From the cell containing the given text, extract its center point as (x, y) coordinate. 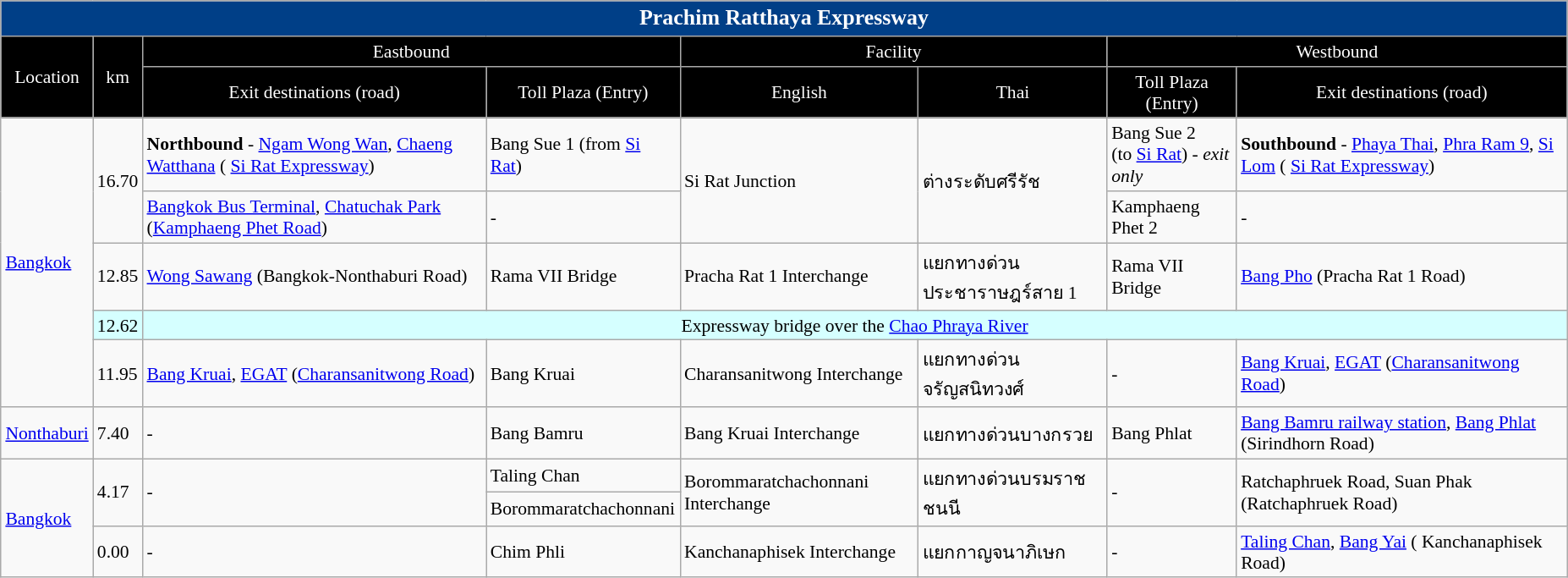
Bang Pho (Pracha Rat 1 Road) (1402, 278)
Kamphaeng Phet 2 (1172, 217)
Bang Kruai Interchange (799, 433)
Bang Sue 1 (from Si Rat) (584, 156)
แยกทางด่วนบรมราชชนนี (1013, 493)
แยกทางด่วนบางกรวย (1013, 433)
km (118, 78)
4.17 (118, 493)
Pracha Rat 1 Interchange (799, 278)
Wong Sawang (Bangkok-Nonthaburi Road) (314, 278)
แยกกาญจนาภิเษก (1013, 552)
Si Rat Junction (799, 181)
16.70 (118, 181)
Eastbound (411, 52)
แยกทางด่วนจรัญสนิทวงศ์ (1013, 374)
Bangkok Bus Terminal, Chatuchak Park (Kamphaeng Phet Road) (314, 217)
Chim Phli (584, 552)
Southbound - Phaya Thai, Phra Ram 9, Si Lom ( Si Rat Expressway) (1402, 156)
ต่างระดับศรีรัช (1013, 181)
Taling Chan (584, 476)
Bang Sue 2(to Si Rat) - exit only (1172, 156)
12.62 (118, 326)
11.95 (118, 374)
Taling Chan, Bang Yai ( Kanchanaphisek Road) (1402, 552)
Kanchanaphisek Interchange (799, 552)
Bang Phlat (1172, 433)
Borommaratchachonnani (584, 509)
Facility (893, 52)
7.40 (118, 433)
Prachim Ratthaya Expressway (783, 19)
Borommaratchachonnani Interchange (799, 493)
แยกทางด่วนประชาราษฎร์สาย 1 (1013, 278)
Expressway bridge over the Chao Phraya River (854, 326)
12.85 (118, 278)
0.00 (118, 552)
Westbound (1337, 52)
Ratchaphruek Road, Suan Phak (Ratchaphruek Road) (1402, 493)
Nonthaburi (47, 433)
English (799, 93)
Northbound - Ngam Wong Wan, Chaeng Watthana ( Si Rat Expressway) (314, 156)
Charansanitwong Interchange (799, 374)
Bang Kruai (584, 374)
Bang Bamru railway station, Bang Phlat (Sirindhorn Road) (1402, 433)
Bang Bamru (584, 433)
Location (47, 78)
Thai (1013, 93)
